Capture the cell that displays the provided text and extract its [x, y] central coordinate. 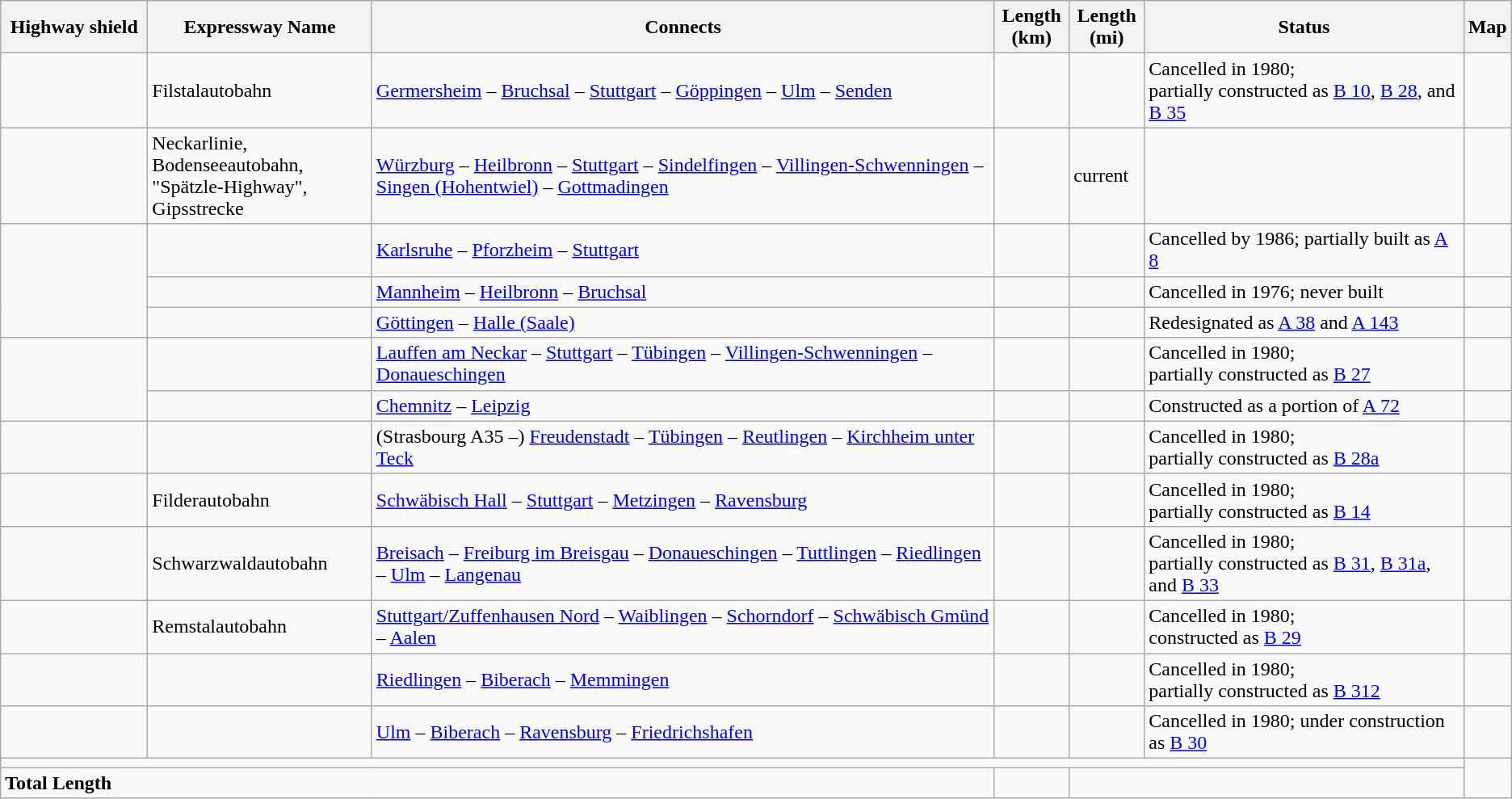
Length(mi) [1107, 27]
Cancelled in 1980;partially constructed as B 28a [1304, 448]
Göttingen – Halle (Saale) [682, 322]
Cancelled in 1980;partially constructed as B 312 [1304, 679]
Schwarzwaldautobahn [260, 563]
Chemnitz – Leipzig [682, 406]
Cancelled in 1980;partially constructed as B 10, B 28, and B 35 [1304, 90]
Remstalautobahn [260, 627]
Highway shield [74, 27]
Connects [682, 27]
Length(km) [1032, 27]
Schwäbisch Hall – Stuttgart – Metzingen – Ravensburg [682, 499]
Status [1304, 27]
Riedlingen – Biberach – Memmingen [682, 679]
Redesignated as A 38 and A 143 [1304, 322]
Constructed as a portion of A 72 [1304, 406]
Karlsruhe – Pforzheim – Stuttgart [682, 250]
Cancelled by 1986; partially built as A 8 [1304, 250]
current [1107, 176]
Lauffen am Neckar – Stuttgart – Tübingen – Villingen-Schwenningen – Donaueschingen [682, 364]
Breisach – Freiburg im Breisgau – Donaueschingen – Tuttlingen – Riedlingen – Ulm – Langenau [682, 563]
Filstalautobahn [260, 90]
Neckarlinie, Bodenseeautobahn, "Spätzle-Highway", Gipsstrecke [260, 176]
Stuttgart/Zuffenhausen Nord – Waiblingen – Schorndorf – Schwäbisch Gmünd – Aalen [682, 627]
Total Length [498, 783]
Cancelled in 1980;partially constructed as B 27 [1304, 364]
Expressway Name [260, 27]
Cancelled in 1980;partially constructed as B 14 [1304, 499]
(Strasbourg A35 –) Freudenstadt – Tübingen – Reutlingen – Kirchheim unter Teck [682, 448]
Würzburg – Heilbronn – Stuttgart – Sindelfingen – Villingen-Schwenningen – Singen (Hohentwiel) – Gottmadingen [682, 176]
Filderautobahn [260, 499]
Cancelled in 1980;partially constructed as B 31, B 31a, and B 33 [1304, 563]
Ulm – Biberach – Ravensburg – Friedrichshafen [682, 732]
Cancelled in 1976; never built [1304, 292]
Cancelled in 1980; constructed as B 29 [1304, 627]
Mannheim – Heilbronn – Bruchsal [682, 292]
Map [1488, 27]
Germersheim – Bruchsal – Stuttgart – Göppingen – Ulm – Senden [682, 90]
Cancelled in 1980; under construction as B 30 [1304, 732]
